From the cell containing the given text, extract its center point as (X, Y) coordinate. 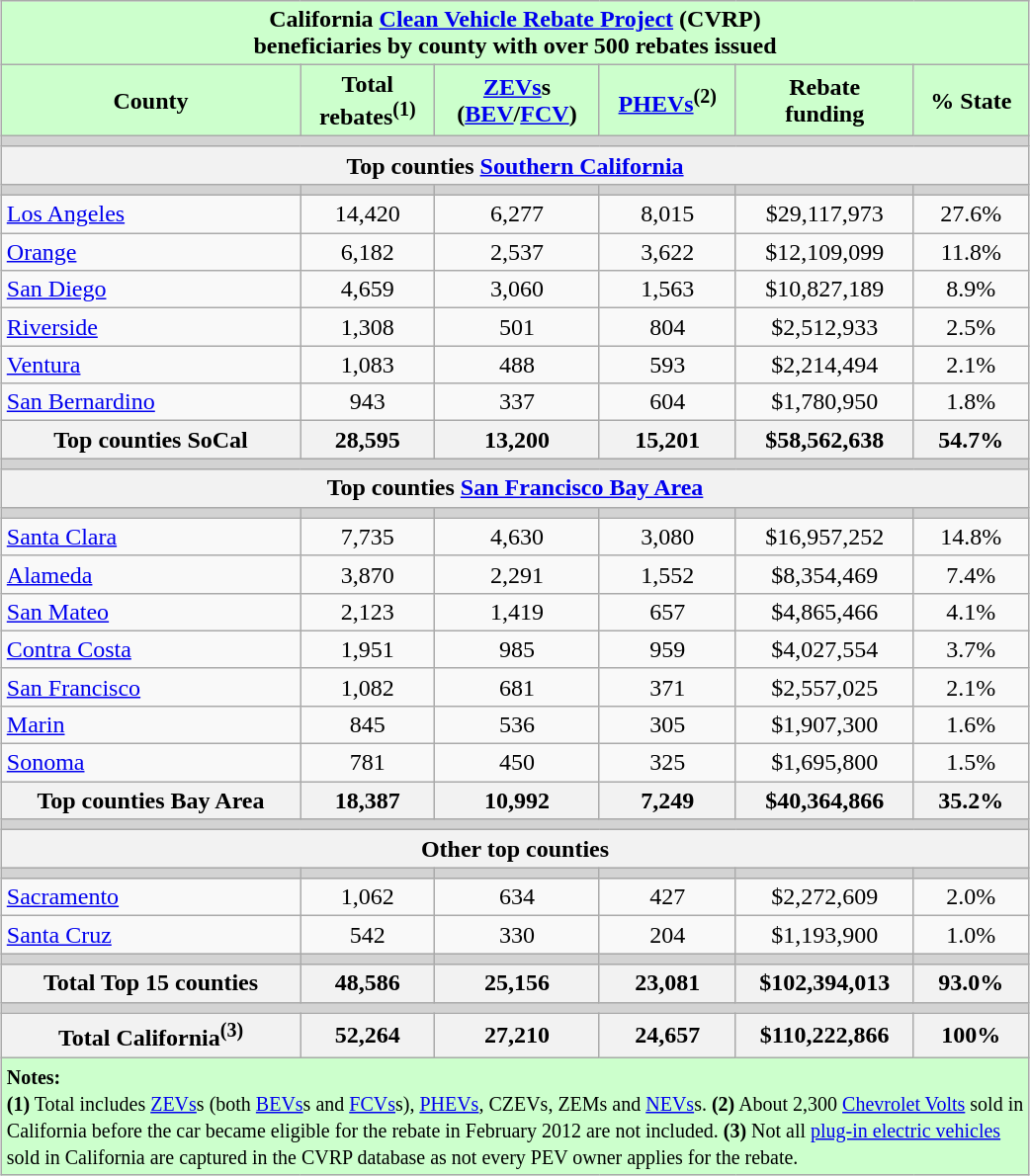
1,951 (368, 649)
Top counties SoCal (150, 440)
845 (368, 724)
Los Angeles (150, 214)
Santa Clara (150, 537)
$12,109,099 (824, 252)
959 (667, 649)
54.7% (971, 440)
3,080 (667, 537)
San Mateo (150, 612)
Sonoma (150, 763)
542 (368, 935)
PHEVs(2) (667, 101)
County (150, 101)
681 (517, 687)
1,563 (667, 290)
35.2% (971, 800)
3.7% (971, 649)
488 (517, 365)
1,083 (368, 365)
25,156 (517, 983)
Total California(3) (150, 1036)
Alameda (150, 574)
1.6% (971, 724)
San Francisco (150, 687)
48,586 (368, 983)
$2,512,933 (824, 327)
2,291 (517, 574)
Total Top 15 counties (150, 983)
305 (667, 724)
337 (517, 402)
7,249 (667, 800)
6,277 (517, 214)
28,595 (368, 440)
Ventura (150, 365)
634 (517, 897)
Other top counties (514, 849)
604 (667, 402)
San Bernardino (150, 402)
1,552 (667, 574)
501 (517, 327)
100% (971, 1036)
$8,354,469 (824, 574)
4,630 (517, 537)
California Clean Vehicle Rebate Project (CVRP)beneficiaries by county with over 500 rebates issued (514, 34)
$1,780,950 (824, 402)
4.1% (971, 612)
1,419 (517, 612)
$110,222,866 (824, 1036)
$102,394,013 (824, 983)
Rebatefunding (824, 101)
3,060 (517, 290)
23,081 (667, 983)
1,082 (368, 687)
657 (667, 612)
52,264 (368, 1036)
13,200 (517, 440)
27.6% (971, 214)
593 (667, 365)
$4,865,466 (824, 612)
1.0% (971, 935)
325 (667, 763)
781 (368, 763)
$2,214,494 (824, 365)
4,659 (368, 290)
804 (667, 327)
18,387 (368, 800)
2,537 (517, 252)
$1,907,300 (824, 724)
2.5% (971, 327)
$58,562,638 (824, 440)
2,123 (368, 612)
14.8% (971, 537)
8.9% (971, 290)
% State (971, 101)
330 (517, 935)
Top counties Southern California (514, 165)
$1,193,900 (824, 935)
3,870 (368, 574)
11.8% (971, 252)
7.4% (971, 574)
$2,557,025 (824, 687)
450 (517, 763)
24,657 (667, 1036)
10,992 (517, 800)
427 (667, 897)
27,210 (517, 1036)
Sacramento (150, 897)
Top counties Bay Area (150, 800)
15,201 (667, 440)
93.0% (971, 983)
$40,364,866 (824, 800)
Top counties San Francisco Bay Area (514, 488)
Riverside (150, 327)
536 (517, 724)
371 (667, 687)
Orange (150, 252)
$4,027,554 (824, 649)
$10,827,189 (824, 290)
Santa Cruz (150, 935)
1.8% (971, 402)
7,735 (368, 537)
2.0% (971, 897)
204 (667, 935)
1.5% (971, 763)
6,182 (368, 252)
Marin (150, 724)
San Diego (150, 290)
943 (368, 402)
$2,272,609 (824, 897)
8,015 (667, 214)
$29,117,973 (824, 214)
Contra Costa (150, 649)
1,062 (368, 897)
985 (517, 649)
$1,695,800 (824, 763)
$16,957,252 (824, 537)
14,420 (368, 214)
3,622 (667, 252)
1,308 (368, 327)
Totalrebates(1) (368, 101)
ZEVss(BEV/FCV) (517, 101)
